Find where the given text appears and provide that cell's center as [X, Y] coordinate. 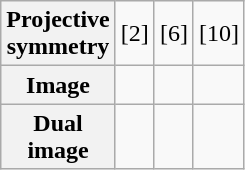
[2] [134, 34]
Projectivesymmetry [58, 34]
[6] [174, 34]
[10] [218, 34]
Image [58, 85]
Dualimage [58, 136]
